Output the [X, Y] coordinate of the center of the cell containing the given text.  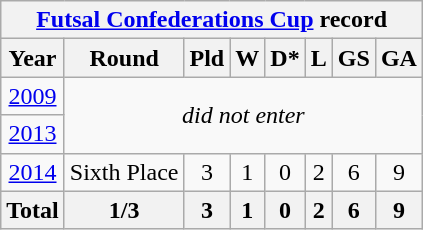
1/3 [124, 210]
Round [124, 58]
2014 [33, 172]
GS [354, 58]
W [248, 58]
Total [33, 210]
Year [33, 58]
did not enter [243, 115]
GA [398, 58]
D* [285, 58]
2009 [33, 96]
L [318, 58]
Futsal Confederations Cup record [212, 20]
Pld [207, 58]
2013 [33, 134]
Sixth Place [124, 172]
